From the cell containing the given text, extract its center point as (x, y) coordinate. 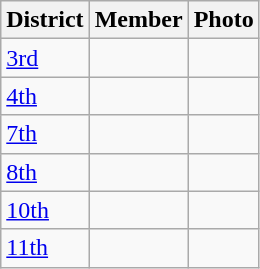
8th (45, 172)
Member (138, 20)
11th (45, 248)
3rd (45, 58)
10th (45, 210)
District (45, 20)
4th (45, 96)
7th (45, 134)
Photo (224, 20)
